For the text-containing cell, return its midpoint in [X, Y] coordinate format. 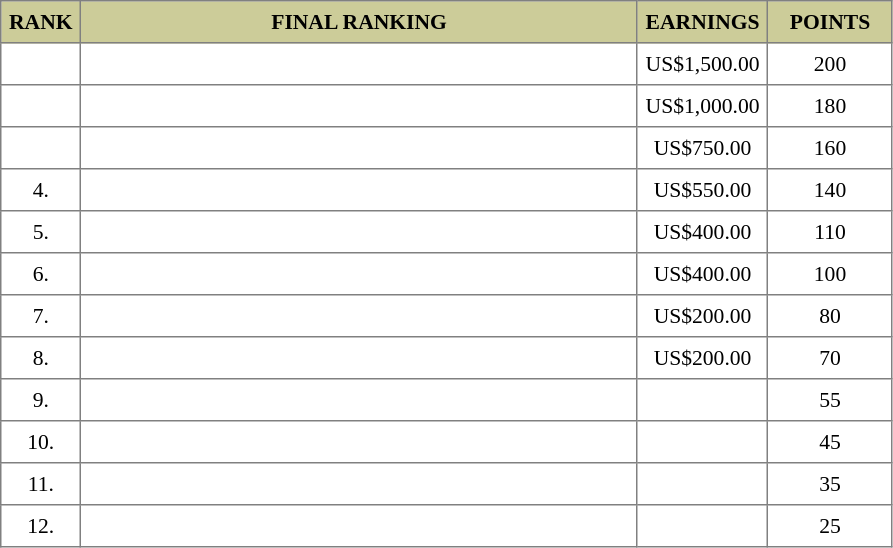
US$1,000.00 [702, 106]
4. [41, 190]
US$1,500.00 [702, 64]
160 [830, 148]
45 [830, 442]
FINAL RANKING [359, 22]
US$550.00 [702, 190]
7. [41, 316]
140 [830, 190]
8. [41, 358]
100 [830, 274]
9. [41, 400]
80 [830, 316]
11. [41, 484]
35 [830, 484]
6. [41, 274]
5. [41, 232]
180 [830, 106]
POINTS [830, 22]
200 [830, 64]
12. [41, 526]
10. [41, 442]
110 [830, 232]
RANK [41, 22]
55 [830, 400]
70 [830, 358]
US$750.00 [702, 148]
25 [830, 526]
EARNINGS [702, 22]
